Extract the [X, Y] coordinate from the center of the cell holding the provided text.  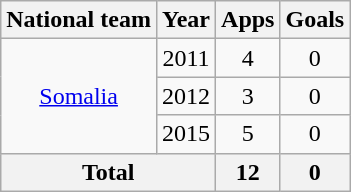
3 [248, 96]
Apps [248, 20]
4 [248, 58]
Goals [315, 20]
Total [108, 172]
2011 [186, 58]
2015 [186, 134]
National team [79, 20]
5 [248, 134]
12 [248, 172]
Somalia [79, 96]
Year [186, 20]
2012 [186, 96]
